Determine the (X, Y) coordinate at the center of the cell enclosing the given text.  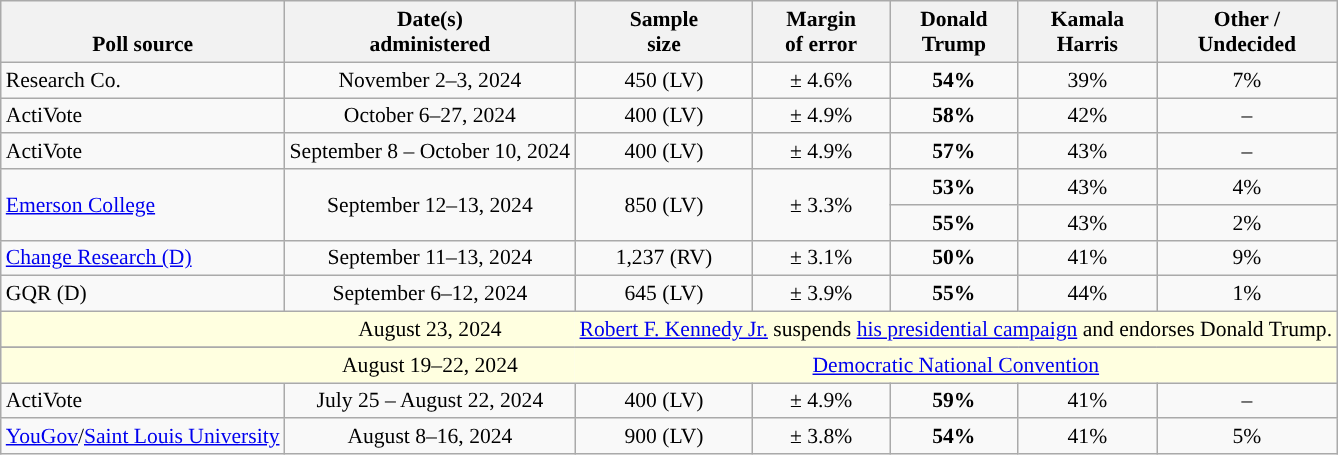
Robert F. Kennedy Jr. suspends his presidential campaign and endorses Donald Trump. (956, 330)
November 2–3, 2024 (430, 80)
August 8–16, 2024 (430, 437)
Marginof error (822, 32)
7% (1248, 80)
August 19–22, 2024 (430, 365)
850 (LV) (664, 204)
August 23, 2024 (430, 330)
September 12–13, 2024 (430, 204)
57% (954, 152)
42% (1087, 116)
Samplesize (664, 32)
1,237 (RV) (664, 258)
Change Research (D) (143, 258)
July 25 – August 22, 2024 (430, 401)
KamalaHarris (1087, 32)
2% (1248, 223)
5% (1248, 437)
± 3.8% (822, 437)
Other /Undecided (1248, 32)
Poll source (143, 32)
9% (1248, 258)
± 3.9% (822, 294)
44% (1087, 294)
Emerson College (143, 204)
53% (954, 187)
Date(s)administered (430, 32)
September 8 – October 10, 2024 (430, 152)
Research Co. (143, 80)
September 6–12, 2024 (430, 294)
DonaldTrump (954, 32)
645 (LV) (664, 294)
September 11–13, 2024 (430, 258)
39% (1087, 80)
58% (954, 116)
± 3.3% (822, 204)
4% (1248, 187)
59% (954, 401)
900 (LV) (664, 437)
1% (1248, 294)
± 3.1% (822, 258)
50% (954, 258)
450 (LV) (664, 80)
± 4.6% (822, 80)
Democratic National Convention (956, 365)
GQR (D) (143, 294)
October 6–27, 2024 (430, 116)
YouGov/Saint Louis University (143, 437)
